Return [x, y] of the center of cell containing provided text 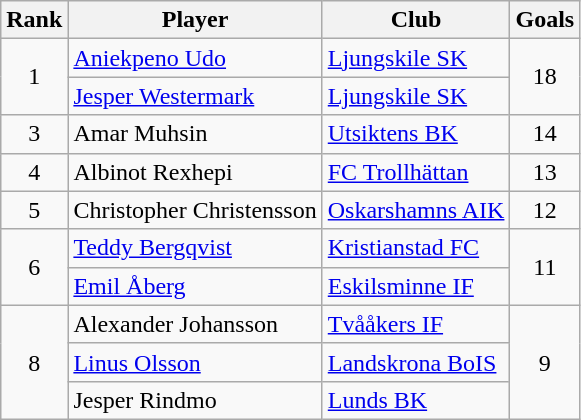
18 [545, 77]
14 [545, 134]
5 [34, 210]
Emil Åberg [195, 286]
Amar Muhsin [195, 134]
Kristianstad FC [416, 248]
Christopher Christensson [195, 210]
Tvååkers IF [416, 324]
Rank [34, 20]
Oskarshamns AIK [416, 210]
8 [34, 362]
Club [416, 20]
Aniekpeno Udo [195, 58]
Linus Olsson [195, 362]
Jesper Westermark [195, 96]
6 [34, 267]
Utsiktens BK [416, 134]
Landskrona BoIS [416, 362]
Player [195, 20]
Lunds BK [416, 400]
9 [545, 362]
3 [34, 134]
Goals [545, 20]
Albinot Rexhepi [195, 172]
Eskilsminne IF [416, 286]
FC Trollhättan [416, 172]
12 [545, 210]
Teddy Bergqvist [195, 248]
1 [34, 77]
4 [34, 172]
11 [545, 267]
Alexander Johansson [195, 324]
13 [545, 172]
Jesper Rindmo [195, 400]
